Capture the cell that displays the provided text and extract its (X, Y) central coordinate. 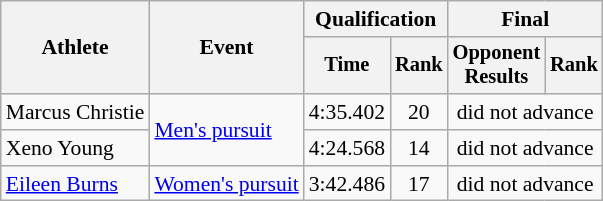
Time (347, 66)
OpponentResults (496, 66)
Men's pursuit (226, 130)
Marcus Christie (76, 112)
Athlete (76, 48)
Xeno Young (76, 148)
Event (226, 48)
Final (526, 19)
4:35.402 (347, 112)
20 (419, 112)
4:24.568 (347, 148)
Qualification (376, 19)
14 (419, 148)
